Identify which cell holds the provided text, then report its [X, Y] central coordinate. 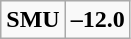
–12.0 [98, 19]
SMU [33, 19]
